Determine the [x, y] coordinate at the center of the cell enclosing the given text.  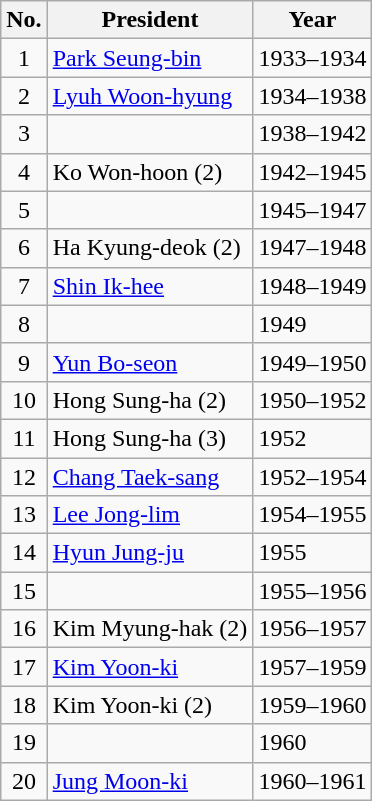
1952–1954 [312, 477]
8 [24, 324]
Lyuh Woon-hyung [150, 96]
16 [24, 629]
Chang Taek-sang [150, 477]
1955–1956 [312, 591]
1942–1945 [312, 172]
15 [24, 591]
Ha Kyung-deok (2) [150, 248]
1950–1952 [312, 400]
Hong Sung-ha (2) [150, 400]
6 [24, 248]
1954–1955 [312, 515]
1945–1947 [312, 210]
President [150, 20]
Park Seung-bin [150, 58]
13 [24, 515]
1955 [312, 553]
4 [24, 172]
Kim Yoon-ki [150, 667]
2 [24, 96]
1938–1942 [312, 134]
18 [24, 705]
Hyun Jung-ju [150, 553]
1934–1938 [312, 96]
Hong Sung-ha (3) [150, 438]
Kim Myung-hak (2) [150, 629]
Yun Bo-seon [150, 362]
9 [24, 362]
1949–1950 [312, 362]
19 [24, 743]
1959–1960 [312, 705]
1 [24, 58]
7 [24, 286]
3 [24, 134]
1957–1959 [312, 667]
1960–1961 [312, 781]
1933–1934 [312, 58]
1960 [312, 743]
Year [312, 20]
Kim Yoon-ki (2) [150, 705]
Shin Ik-hee [150, 286]
11 [24, 438]
Jung Moon-ki [150, 781]
17 [24, 667]
1952 [312, 438]
No. [24, 20]
Ko Won-hoon (2) [150, 172]
1948–1949 [312, 286]
Lee Jong-lim [150, 515]
1949 [312, 324]
1956–1957 [312, 629]
10 [24, 400]
14 [24, 553]
1947–1948 [312, 248]
5 [24, 210]
20 [24, 781]
12 [24, 477]
